For the text-containing cell, return its midpoint in [X, Y] coordinate format. 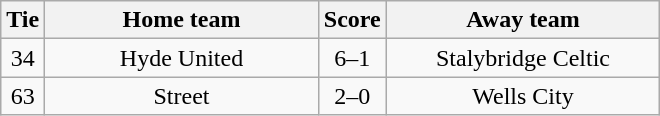
63 [23, 96]
Stalybridge Celtic [523, 58]
Street [182, 96]
Away team [523, 20]
Home team [182, 20]
34 [23, 58]
6–1 [352, 58]
Wells City [523, 96]
Tie [23, 20]
2–0 [352, 96]
Hyde United [182, 58]
Score [352, 20]
